Scan for the cell matching the given text and deliver its [x, y] coordinate at center. 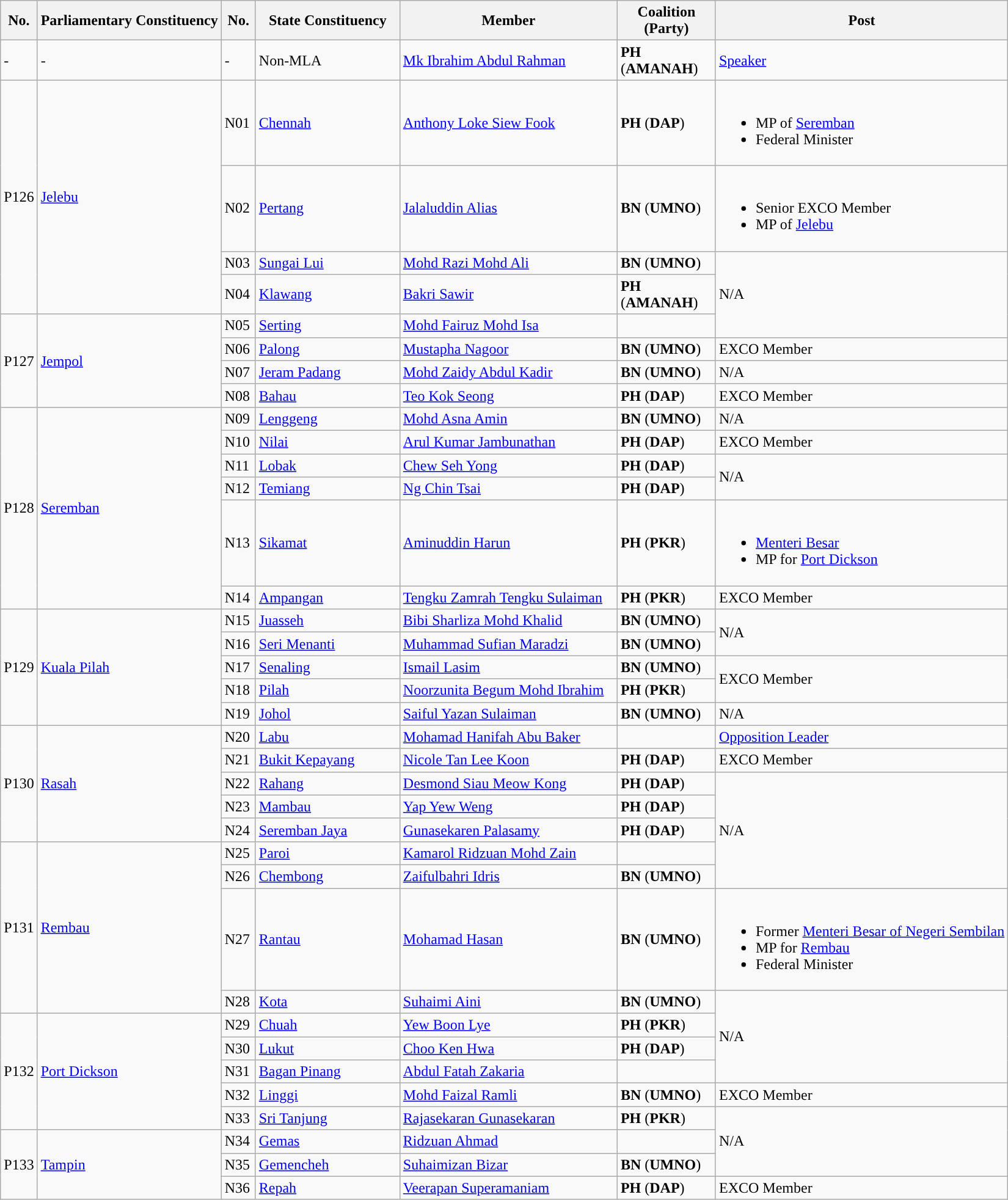
Mohamad Hasan [508, 940]
Yew Boon Lye [508, 1025]
Post [861, 21]
P127 [19, 360]
P128 [19, 508]
Lenggeng [327, 419]
Ng Chin Tsai [508, 489]
N12 [238, 489]
Kota [327, 1002]
Chennah [327, 123]
Bahau [327, 395]
Seremban [130, 508]
Abdul Fatah Zakaria [508, 1072]
N21 [238, 760]
Anthony Loke Siew Fook [508, 123]
Sri Tanjung [327, 1118]
Chuah [327, 1025]
Ampangan [327, 598]
Mohd Razi Mohd Ali [508, 263]
Muhammad Sufian Maradzi [508, 644]
N33 [238, 1118]
N27 [238, 940]
Juasseh [327, 621]
Jempol [130, 360]
N10 [238, 442]
N19 [238, 714]
N13 [238, 543]
N09 [238, 419]
Noorzunita Begum Mohd Ibrahim [508, 690]
Pilah [327, 690]
Gemas [327, 1141]
MP of SerembanFederal Minister [861, 123]
Bakri Sawir [508, 295]
N04 [238, 295]
Choo Ken Hwa [508, 1048]
Mohd Zaidy Abdul Kadir [508, 372]
Rantau [327, 940]
Mohd Fairuz Mohd Isa [508, 326]
Non-MLA [327, 60]
Veerapan Superamaniam [508, 1188]
Opposition Leader [861, 737]
Mohamad Hanifah Abu Baker [508, 737]
Lukut [327, 1048]
Johol [327, 714]
N36 [238, 1188]
P132 [19, 1072]
Lobak [327, 465]
Port Dickson [130, 1072]
N30 [238, 1048]
N18 [238, 690]
Labu [327, 737]
Kuala Pilah [130, 667]
P133 [19, 1165]
Rajasekaran Gunasekaran [508, 1118]
Seremban Jaya [327, 830]
Zaifulbahri Idris [508, 876]
N17 [238, 667]
Bagan Pinang [327, 1072]
Kamarol Ridzuan Mohd Zain [508, 853]
Temiang [327, 489]
Jelebu [130, 197]
Mustapha Nagoor [508, 349]
Pertang [327, 208]
N20 [238, 737]
N16 [238, 644]
N34 [238, 1141]
N14 [238, 598]
Nilai [327, 442]
N07 [238, 372]
Rahang [327, 783]
Bibi Sharliza Mohd Khalid [508, 621]
P131 [19, 927]
N25 [238, 853]
N23 [238, 807]
Chew Seh Yong [508, 465]
P130 [19, 783]
Menteri BesarMP for Port Dickson [861, 543]
Sikamat [327, 543]
N26 [238, 876]
N22 [238, 783]
Paroi [327, 853]
P126 [19, 197]
Sungai Lui [327, 263]
N03 [238, 263]
Jalaluddin Alias [508, 208]
Klawang [327, 295]
Suhaimi Aini [508, 1002]
Aminuddin Harun [508, 543]
N29 [238, 1025]
Linggi [327, 1095]
Yap Yew Weng [508, 807]
Nicole Tan Lee Koon [508, 760]
Tampin [130, 1165]
N31 [238, 1072]
Tengku Zamrah Tengku Sulaiman [508, 598]
Arul Kumar Jambunathan [508, 442]
Mambau [327, 807]
Jeram Padang [327, 372]
N28 [238, 1002]
Gunasekaren Palasamy [508, 830]
Palong [327, 349]
Chembong [327, 876]
Mohd Faizal Ramli [508, 1095]
P129 [19, 667]
Ismail Lasim [508, 667]
Bukit Kepayang [327, 760]
N35 [238, 1165]
Seri Menanti [327, 644]
N08 [238, 395]
Mohd Asna Amin [508, 419]
N32 [238, 1095]
N15 [238, 621]
N11 [238, 465]
N05 [238, 326]
Speaker [861, 60]
N06 [238, 349]
Former Menteri Besar of Negeri SembilanMP for RembauFederal Minister [861, 940]
Gemencheh [327, 1165]
Desmond Siau Meow Kong [508, 783]
N24 [238, 830]
Saiful Yazan Sulaiman [508, 714]
Rembau [130, 927]
Member [508, 21]
State Constituency [327, 21]
Suhaimizan Bizar [508, 1165]
Senaling [327, 667]
Mk Ibrahim Abdul Rahman [508, 60]
Repah [327, 1188]
Senior EXCO MemberMP of Jelebu [861, 208]
Teo Kok Seong [508, 395]
Rasah [130, 783]
N02 [238, 208]
Parliamentary Constituency [130, 21]
N01 [238, 123]
Ridzuan Ahmad [508, 1141]
Coalition (Party) [666, 21]
Serting [327, 326]
